Pinpoint the cell where the given text exists, returning its (X, Y) midpoint coordinate. 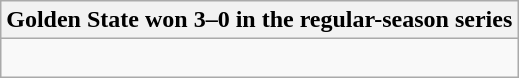
Golden State won 3–0 in the regular-season series (260, 20)
